Scan for the cell matching the given text and deliver its (x, y) coordinate at center. 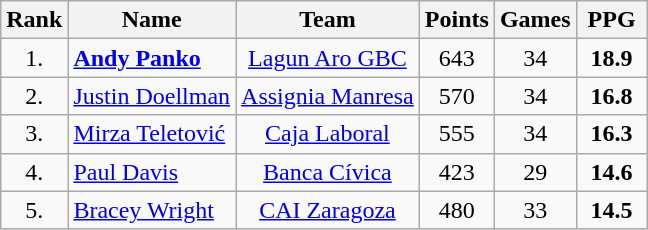
Team (328, 20)
480 (456, 210)
Games (535, 20)
18.9 (612, 58)
PPG (612, 20)
Mirza Teletović (152, 134)
Justin Doellman (152, 96)
Andy Panko (152, 58)
Paul Davis (152, 172)
Banca Cívica (328, 172)
CAI Zaragoza (328, 210)
555 (456, 134)
Name (152, 20)
5. (34, 210)
2. (34, 96)
29 (535, 172)
3. (34, 134)
16.3 (612, 134)
Rank (34, 20)
Lagun Aro GBC (328, 58)
643 (456, 58)
1. (34, 58)
Caja Laboral (328, 134)
16.8 (612, 96)
570 (456, 96)
14.6 (612, 172)
Points (456, 20)
423 (456, 172)
4. (34, 172)
14.5 (612, 210)
Bracey Wright (152, 210)
Assignia Manresa (328, 96)
33 (535, 210)
